Scan for the cell matching the given text and deliver its (x, y) coordinate at center. 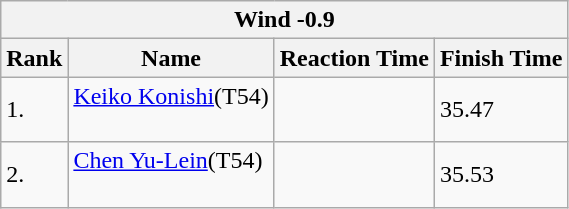
1. (34, 110)
Rank (34, 58)
35.53 (501, 174)
Finish Time (501, 58)
Chen Yu-Lein(T54) (171, 174)
35.47 (501, 110)
Wind -0.9 (284, 20)
Reaction Time (354, 58)
2. (34, 174)
Keiko Konishi(T54) (171, 110)
Name (171, 58)
